For the text-containing cell, return its midpoint in (x, y) coordinate format. 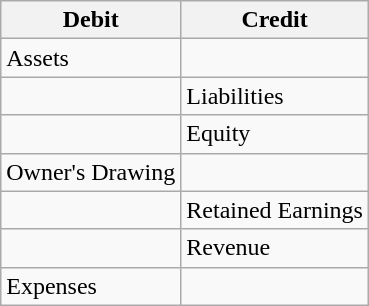
Liabilities (275, 96)
Expenses (91, 286)
Assets (91, 58)
Credit (275, 20)
Retained Earnings (275, 210)
Equity (275, 134)
Owner's Drawing (91, 172)
Debit (91, 20)
Revenue (275, 248)
